Pinpoint the cell where the given text exists, returning its (X, Y) midpoint coordinate. 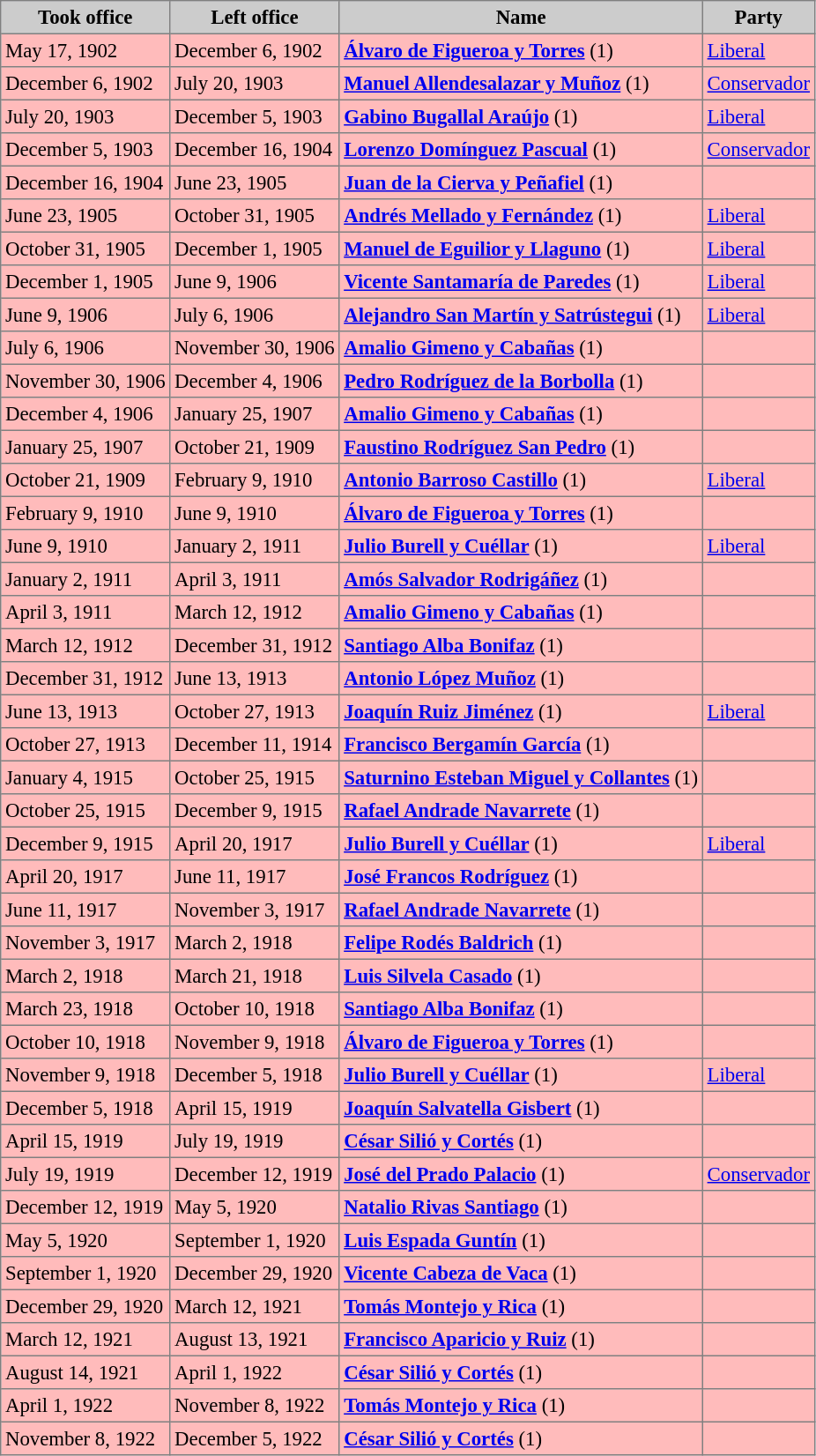
Vicente Cabeza de Vaca (1) (521, 1274)
Name (521, 18)
Juan de la Cierva y Peñafiel (1) (521, 182)
Antonio Barroso Castillo (1) (521, 480)
Joaquín Salvatella Gisbert (1) (521, 1108)
Andrés Mellado y Fernández (1) (521, 216)
December 5, 1922 (255, 1438)
Alejandro San Martín y Satrústegui (1) (521, 315)
May 17, 1902 (85, 50)
Faustino Rodríguez San Pedro (1) (521, 447)
Took office (85, 18)
Vicente Santamaría de Paredes (1) (521, 282)
Party (758, 18)
Manuel Allendesalazar y Muñoz (1) (521, 84)
January 4, 1915 (85, 777)
Gabino Bugallal Araújo (1) (521, 116)
Manuel de Eguilior y Llaguno (1) (521, 249)
Pedro Rodríguez de la Borbolla (1) (521, 381)
Luis Espada Guntín (1) (521, 1240)
Lorenzo Domínguez Pascual (1) (521, 150)
December 11, 1914 (255, 745)
Natalio Rivas Santiago (1) (521, 1207)
Amós Salvador Rodrigáñez (1) (521, 579)
Left office (255, 18)
Joaquín Ruiz Jiménez (1) (521, 711)
José Francos Rodríguez (1) (521, 877)
Antonio López Muñoz (1) (521, 679)
Saturnino Esteban Miguel y Collantes (1) (521, 777)
Francisco Bergamín García (1) (521, 745)
August 13, 1921 (255, 1340)
March 23, 1918 (85, 1009)
Luis Silvela Casado (1) (521, 976)
March 21, 1918 (255, 976)
Francisco Aparicio y Ruiz (1) (521, 1340)
Felipe Rodés Baldrich (1) (521, 943)
José del Prado Palacio (1) (521, 1174)
August 14, 1921 (85, 1372)
